Find where the given text appears and provide that cell's center as (x, y) coordinate. 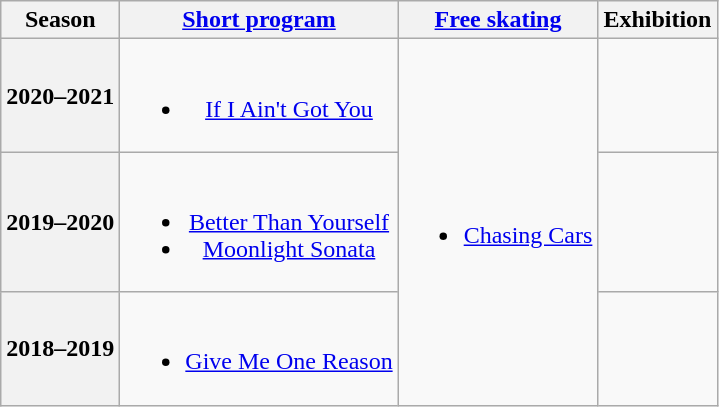
2020–2021 (60, 96)
Season (60, 20)
Short program (259, 20)
2018–2019 (60, 348)
Free skating (498, 20)
Exhibition (658, 20)
Give Me One Reason (259, 348)
Better Than Yourself Moonlight Sonata (259, 222)
If I Ain't Got You (259, 96)
Chasing Cars (498, 222)
2019–2020 (60, 222)
